Detect which cell encompasses the target text, then output its [x, y] center coordinate. 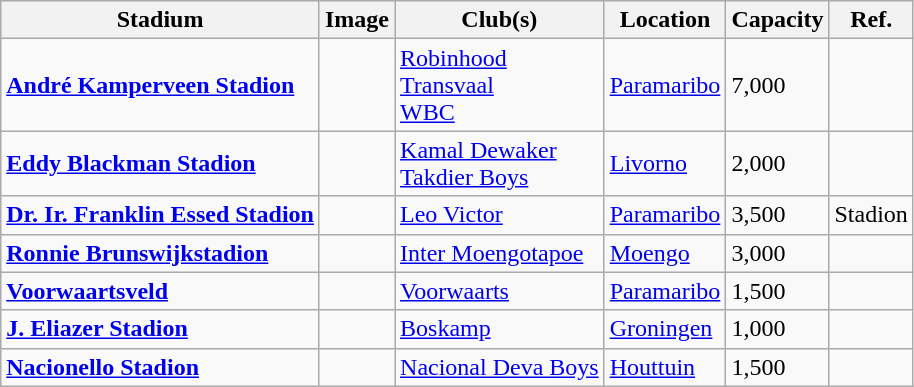
Kamal DewakerTakdier Boys [500, 164]
Groningen [665, 329]
7,000 [778, 85]
Nacional Deva Boys [500, 367]
Dr. Ir. Franklin Essed Stadion [160, 215]
André Kamperveen Stadion [160, 85]
Stadium [160, 20]
3,000 [778, 253]
Ronnie Brunswijkstadion [160, 253]
Club(s) [500, 20]
Ref. [871, 20]
Houttuin [665, 367]
Leo Victor [500, 215]
Image [356, 20]
1,000 [778, 329]
Voorwaartsveld [160, 291]
Stadion [871, 215]
Capacity [778, 20]
Voorwaarts [500, 291]
Inter Moengotapoe [500, 253]
2,000 [778, 164]
Livorno [665, 164]
Moengo [665, 253]
3,500 [778, 215]
Nacionello Stadion [160, 367]
Location [665, 20]
Boskamp [500, 329]
J. Eliazer Stadion [160, 329]
Eddy Blackman Stadion [160, 164]
RobinhoodTransvaalWBC [500, 85]
